Output the [X, Y] coordinate of the center of the cell containing the given text.  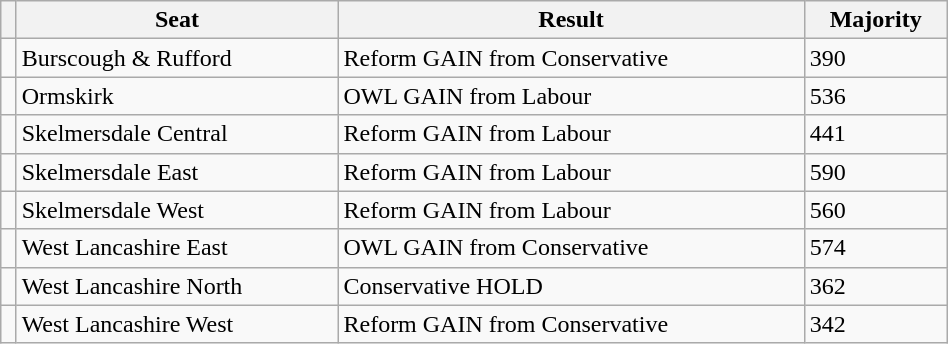
Majority [876, 20]
West Lancashire East [177, 248]
Ormskirk [177, 96]
342 [876, 324]
Seat [177, 20]
OWL GAIN from Labour [571, 96]
OWL GAIN from Conservative [571, 248]
Skelmersdale East [177, 172]
Skelmersdale Central [177, 134]
Conservative HOLD [571, 286]
441 [876, 134]
574 [876, 248]
West Lancashire North [177, 286]
Burscough & Rufford [177, 58]
362 [876, 286]
390 [876, 58]
536 [876, 96]
Result [571, 20]
Skelmersdale West [177, 210]
590 [876, 172]
West Lancashire West [177, 324]
560 [876, 210]
